Search for the cell housing the specified text and yield its [x, y] center coordinate. 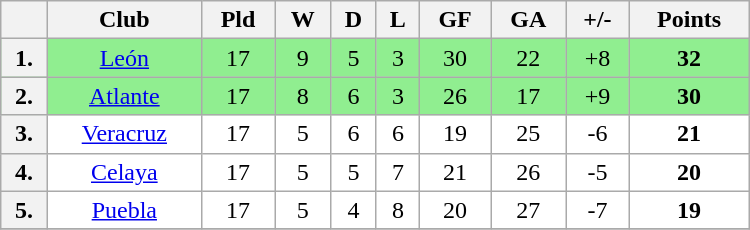
32 [689, 58]
Points [689, 20]
Puebla [124, 210]
+8 [598, 58]
Veracruz [124, 134]
L [398, 20]
Atlante [124, 96]
W [303, 20]
1. [24, 58]
Club [124, 20]
+9 [598, 96]
25 [528, 134]
4. [24, 172]
4 [354, 210]
-7 [598, 210]
22 [528, 58]
-6 [598, 134]
7 [398, 172]
2. [24, 96]
Celaya [124, 172]
GA [528, 20]
9 [303, 58]
León [124, 58]
5. [24, 210]
GF [456, 20]
Pld [238, 20]
+/- [598, 20]
27 [528, 210]
-5 [598, 172]
3. [24, 134]
D [354, 20]
